Pinpoint the cell where the given text exists, returning its [X, Y] midpoint coordinate. 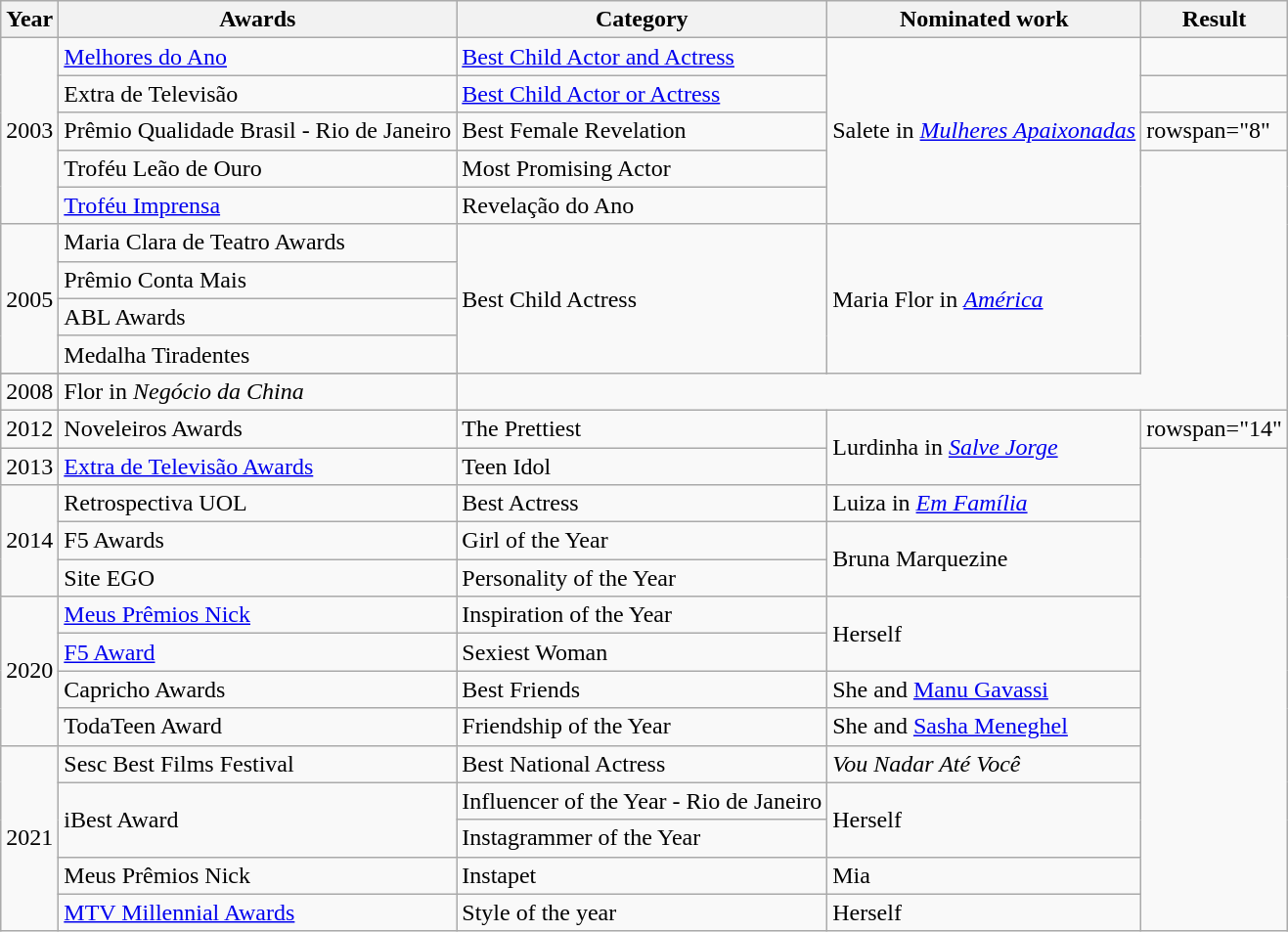
Vou Nadar Até Você [984, 764]
Noveleiros Awards [258, 428]
Medalha Tiradentes [258, 354]
iBest Award [258, 820]
Lurdinha in Salve Jorge [984, 447]
Awards [258, 20]
She and Manu Gavassi [984, 689]
Melhores do Ano [258, 57]
Bruna Marquezine [984, 559]
Friendship of the Year [642, 727]
Style of the year [642, 912]
Sexiest Woman [642, 652]
Best Child Actor or Actress [642, 94]
2020 [29, 671]
Teen Idol [642, 466]
rowspan="14" [1215, 428]
Best National Actress [642, 764]
Influencer of the Year - Rio de Janeiro [642, 801]
Luiza in Em Família [984, 504]
Sesc Best Films Festival [258, 764]
Personality of the Year [642, 578]
F5 Awards [258, 541]
Most Promising Actor [642, 168]
Result [1215, 20]
Retrospectiva UOL [258, 504]
Mia [984, 875]
Site EGO [258, 578]
Best Female Revelation [642, 131]
2012 [29, 428]
Revelação do Ano [642, 205]
Year [29, 20]
Extra de Televisão [258, 94]
Category [642, 20]
Best Friends [642, 689]
Prêmio Conta Mais [258, 280]
She and Sasha Meneghel [984, 727]
MTV Millennial Awards [258, 912]
Prêmio Qualidade Brasil - Rio de Janeiro [258, 131]
2021 [29, 838]
ABL Awards [258, 317]
2013 [29, 466]
Inspiration of the Year [642, 615]
2008 [29, 391]
Maria Flor in América [984, 298]
Capricho Awards [258, 689]
Flor in Negócio da China [258, 391]
TodaTeen Award [258, 727]
Instapet [642, 875]
2003 [29, 131]
Best Actress [642, 504]
Nominated work [984, 20]
Troféu Leão de Ouro [258, 168]
Best Child Actor and Actress [642, 57]
Troféu Imprensa [258, 205]
Instagrammer of the Year [642, 838]
The Prettiest [642, 428]
Salete in Mulheres Apaixonadas [984, 131]
F5 Award [258, 652]
Extra de Televisão Awards [258, 466]
Maria Clara de Teatro Awards [258, 243]
2014 [29, 541]
Best Child Actress [642, 298]
rowspan="8" [1215, 131]
Girl of the Year [642, 541]
2005 [29, 298]
